For the text-containing cell, return its midpoint in (X, Y) coordinate format. 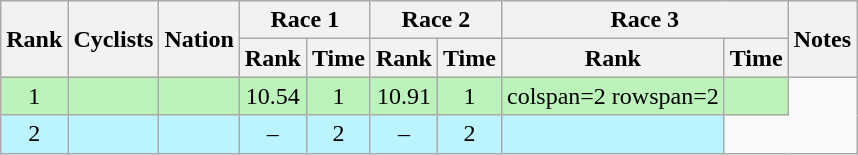
10.54 (272, 96)
colspan=2 rowspan=2 (612, 96)
Race 1 (304, 20)
Race 3 (644, 20)
Nation (199, 39)
10.91 (404, 96)
Notes (822, 39)
Race 2 (436, 20)
Cyclists (114, 39)
